Pinpoint the cell where the given text exists, returning its (x, y) midpoint coordinate. 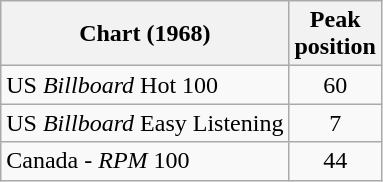
Canada - RPM 100 (145, 161)
44 (335, 161)
US Billboard Hot 100 (145, 85)
7 (335, 123)
US Billboard Easy Listening (145, 123)
Chart (1968) (145, 34)
60 (335, 85)
Peakposition (335, 34)
